Capture the cell that displays the provided text and extract its (X, Y) central coordinate. 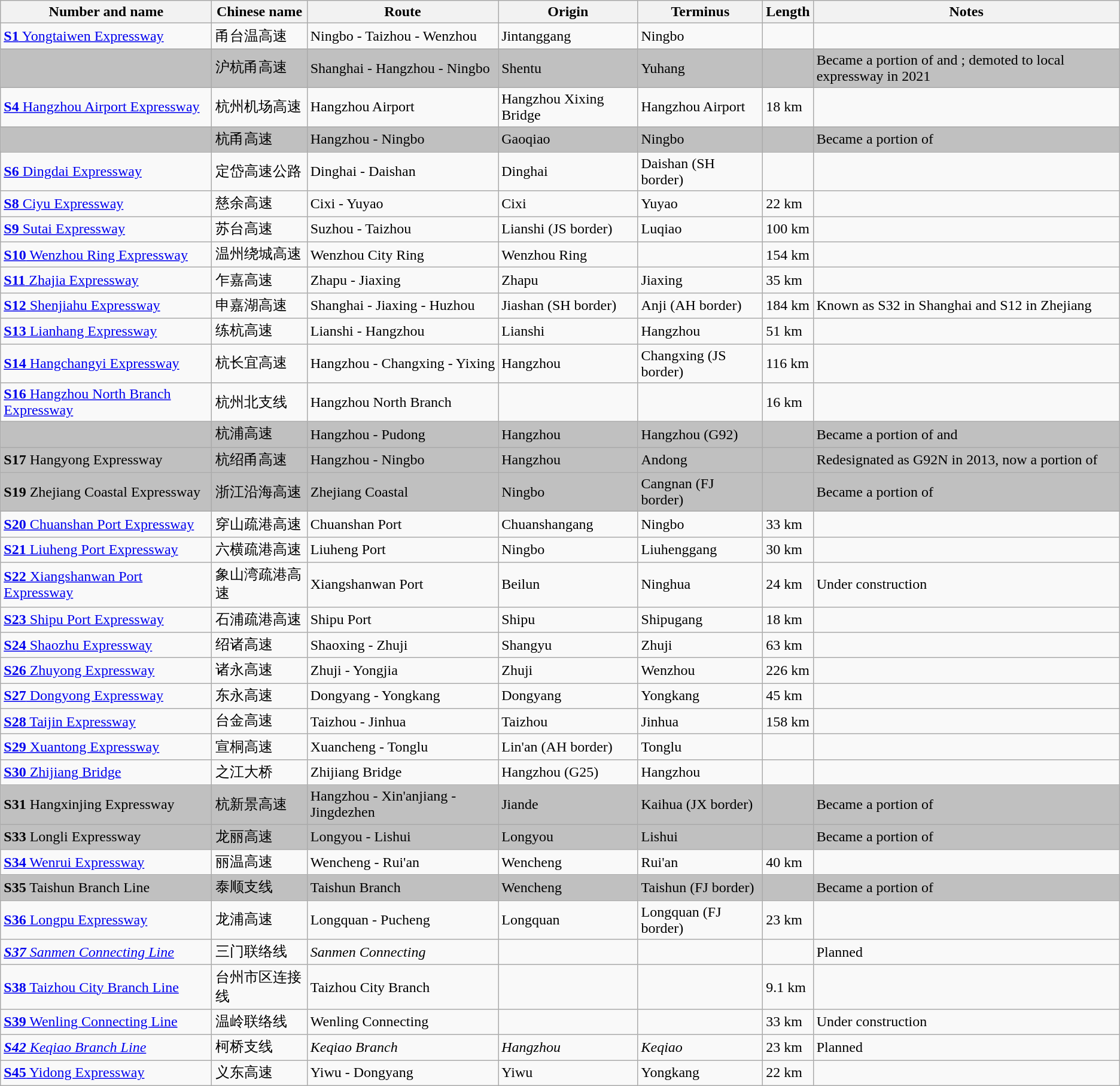
练杭高速 (260, 331)
宣桐高速 (260, 747)
Jintanggang (568, 36)
Lianshi (JS border) (568, 230)
温州绕城高速 (260, 255)
苏台高速 (260, 230)
Yuyao (700, 203)
S19 Zhejiang Coastal Expressway (106, 492)
六横疏港高速 (260, 549)
台金高速 (260, 722)
S22 Xiangshanwan Port Expressway (106, 585)
9.1 km (788, 987)
S36 Longpu Expressway (106, 920)
Zhuji - Yongjia (403, 670)
Lianshi (568, 331)
Origin (568, 12)
Dinghai (568, 171)
35 km (788, 280)
Chuanshangang (568, 524)
乍嘉高速 (260, 280)
义东高速 (260, 1073)
Hangzhou - Pudong (403, 434)
申嘉湖高速 (260, 305)
16 km (788, 402)
Wenzhou Ring (568, 255)
Cixi - Yuyao (403, 203)
S13 Lianhang Expressway (106, 331)
S8 Ciyu Expressway (106, 203)
Wenzhou City Ring (403, 255)
Xuancheng - Tonglu (403, 747)
Sanmen Connecting (403, 953)
Keqiao Branch (403, 1047)
杭长宜高速 (260, 363)
Kaihua (JX border) (700, 804)
Hangzhou Xixing Bridge (568, 107)
Lianshi - Hangzhou (403, 331)
Dongyang - Yongkang (403, 696)
Zhejiang Coastal (403, 492)
Zhapu (568, 280)
Shanghai - Jiaxing - Huzhou (403, 305)
Yiwu (568, 1073)
Yiwu - Dongyang (403, 1073)
S33 Longli Expressway (106, 836)
158 km (788, 722)
Shipu Port (403, 620)
Cangnan (FJ border) (700, 492)
Xiangshanwan Port (403, 585)
Longquan (FJ border) (700, 920)
杭新景高速 (260, 804)
Hangzhou - Changxing - Yixing (403, 363)
S6 Dingdai Expressway (106, 171)
Shipu (568, 620)
S26 Zhuyong Expressway (106, 670)
100 km (788, 230)
Wenzhou (700, 670)
Shaoxing - Zhuji (403, 645)
Suzhou - Taizhou (403, 230)
Zhijiang Bridge (403, 772)
45 km (788, 696)
Chuanshan Port (403, 524)
Terminus (700, 12)
柯桥支线 (260, 1047)
杭浦高速 (260, 434)
S27 Dongyong Expressway (106, 696)
Route (403, 12)
Known as S32 in Shanghai and S12 in Zhejiang (966, 305)
Liuheng Port (403, 549)
Became a portion of and (966, 434)
Notes (966, 12)
三门联络线 (260, 953)
龙浦高速 (260, 920)
Wenling Connecting (403, 1022)
154 km (788, 255)
Changxing (JS border) (700, 363)
Taishun Branch (403, 888)
S16 Hangzhou North Branch Expressway (106, 402)
Shentu (568, 68)
浙江沿海高速 (260, 492)
S42 Keqiao Branch Line (106, 1047)
Longquan - Pucheng (403, 920)
Longquan (568, 920)
63 km (788, 645)
Longyou - Lishui (403, 836)
184 km (788, 305)
226 km (788, 670)
Liuhenggang (700, 549)
S4 Hangzhou Airport Expressway (106, 107)
Number and name (106, 12)
杭州机场高速 (260, 107)
Ningbo - Taizhou - Wenzhou (403, 36)
S37 Sanmen Connecting Line (106, 953)
S12 Shenjiahu Expressway (106, 305)
Taizhou (568, 722)
Redesignated as G92N in 2013, now a portion of (966, 460)
定岱高速公路 (260, 171)
Keqiao (700, 1047)
龙丽高速 (260, 836)
之江大桥 (260, 772)
Tonglu (700, 747)
Hangzhou - Xin'anjiang - Jingdezhen (403, 804)
S38 Taizhou City Branch Line (106, 987)
Jiande (568, 804)
Shangyu (568, 645)
泰顺支线 (260, 888)
Length (788, 12)
Taizhou City Branch (403, 987)
Hangzhou (G25) (568, 772)
Wencheng - Rui'an (403, 863)
慈余高速 (260, 203)
S24 Shaozhu Expressway (106, 645)
51 km (788, 331)
Jiashan (SH border) (568, 305)
Lishui (700, 836)
Lin'an (AH border) (568, 747)
Ninghua (700, 585)
温岭联络线 (260, 1022)
Shanghai - Hangzhou - Ningbo (403, 68)
S23 Shipu Port Expressway (106, 620)
杭州北支线 (260, 402)
S20 Chuanshan Port Expressway (106, 524)
S11 Zhajia Expressway (106, 280)
Zhapu - Jiaxing (403, 280)
116 km (788, 363)
丽温高速 (260, 863)
Shipugang (700, 620)
Rui'an (700, 863)
绍诸高速 (260, 645)
24 km (788, 585)
S21 Liuheng Port Expressway (106, 549)
Yuhang (700, 68)
杭甬高速 (260, 140)
Taishun (FJ border) (700, 888)
S45 Yidong Expressway (106, 1073)
Gaoqiao (568, 140)
S14 Hangchangyi Expressway (106, 363)
Longyou (568, 836)
诸永高速 (260, 670)
S17 Hangyong Expressway (106, 460)
杭绍甬高速 (260, 460)
Andong (700, 460)
40 km (788, 863)
Beilun (568, 585)
Luqiao (700, 230)
30 km (788, 549)
Hangzhou North Branch (403, 402)
S9 Sutai Expressway (106, 230)
Taizhou - Jinhua (403, 722)
东永高速 (260, 696)
石浦疏港高速 (260, 620)
Became a portion of and ; demoted to local expressway in 2021 (966, 68)
S39 Wenling Connecting Line (106, 1022)
Cixi (568, 203)
Dinghai - Daishan (403, 171)
Dongyang (568, 696)
沪杭甬高速 (260, 68)
S28 Taijin Expressway (106, 722)
S30 Zhijiang Bridge (106, 772)
甬台温高速 (260, 36)
穿山疏港高速 (260, 524)
台州市区连接线 (260, 987)
S10 Wenzhou Ring Expressway (106, 255)
Anji (AH border) (700, 305)
S1 Yongtaiwen Expressway (106, 36)
Hangzhou (G92) (700, 434)
象山湾疏港高速 (260, 585)
S35 Taishun Branch Line (106, 888)
Jinhua (700, 722)
Jiaxing (700, 280)
S31 Hangxinjing Expressway (106, 804)
Chinese name (260, 12)
S29 Xuantong Expressway (106, 747)
S34 Wenrui Expressway (106, 863)
Daishan (SH border) (700, 171)
